For the text-containing cell, return its midpoint in (x, y) coordinate format. 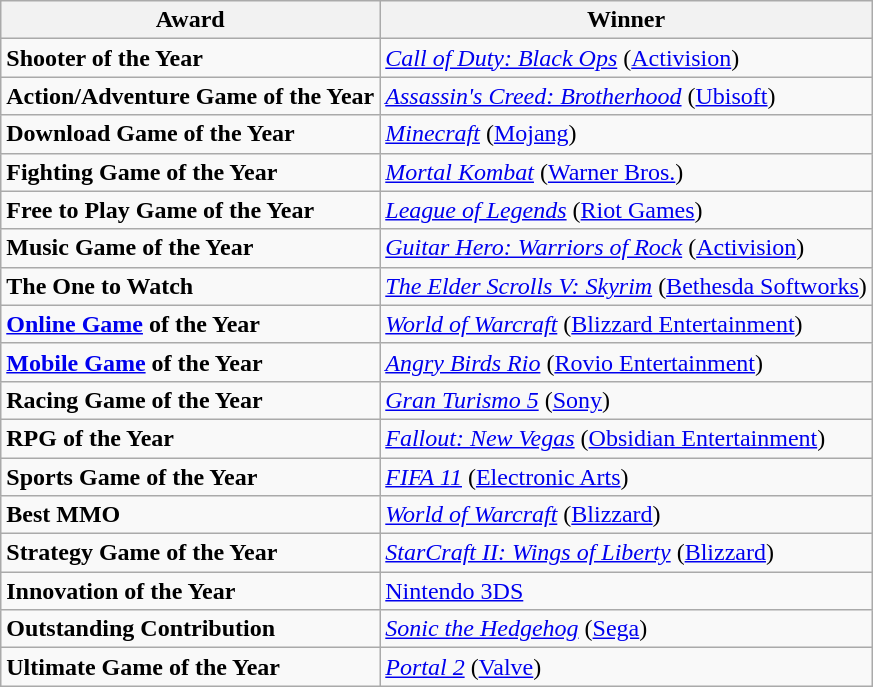
Strategy Game of the Year (190, 553)
Minecraft (Mojang) (626, 134)
Call of Duty: Black Ops (Activision) (626, 58)
Nintendo 3DS (626, 591)
Assassin's Creed: Brotherhood (Ubisoft) (626, 96)
Award (190, 20)
The One to Watch (190, 286)
The Elder Scrolls V: Skyrim (Bethesda Softworks) (626, 286)
Best MMO (190, 515)
Guitar Hero: Warriors of Rock (Activision) (626, 248)
Mortal Kombat (Warner Bros.) (626, 172)
Fighting Game of the Year (190, 172)
Shooter of the Year (190, 58)
Sonic the Hedgehog (Sega) (626, 629)
World of Warcraft (Blizzard Entertainment) (626, 324)
Angry Birds Rio (Rovio Entertainment) (626, 362)
Winner (626, 20)
World of Warcraft (Blizzard) (626, 515)
Free to Play Game of the Year (190, 210)
Download Game of the Year (190, 134)
Fallout: New Vegas (Obsidian Entertainment) (626, 438)
Innovation of the Year (190, 591)
StarCraft II: Wings of Liberty (Blizzard) (626, 553)
Portal 2 (Valve) (626, 667)
Music Game of the Year (190, 248)
Online Game of the Year (190, 324)
League of Legends (Riot Games) (626, 210)
Racing Game of the Year (190, 400)
Outstanding Contribution (190, 629)
Mobile Game of the Year (190, 362)
Action/Adventure Game of the Year (190, 96)
FIFA 11 (Electronic Arts) (626, 477)
Gran Turismo 5 (Sony) (626, 400)
RPG of the Year (190, 438)
Sports Game of the Year (190, 477)
Ultimate Game of the Year (190, 667)
